Find where the given text appears and provide that cell's center as (x, y) coordinate. 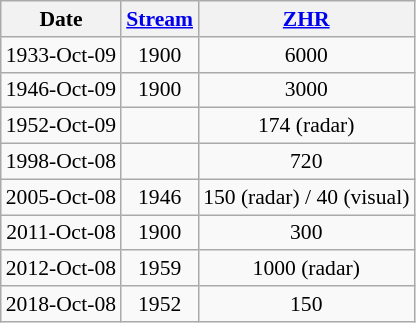
1946 (160, 197)
Date (61, 19)
2012-Oct-08 (61, 269)
ZHR (306, 19)
3000 (306, 90)
150 (306, 304)
2011-Oct-08 (61, 233)
174 (radar) (306, 126)
1959 (160, 269)
1952-Oct-09 (61, 126)
2018-Oct-08 (61, 304)
1998-Oct-08 (61, 162)
Stream (160, 19)
150 (radar) / 40 (visual) (306, 197)
300 (306, 233)
1952 (160, 304)
1933-Oct-09 (61, 55)
1946-Oct-09 (61, 90)
720 (306, 162)
1000 (radar) (306, 269)
2005-Oct-08 (61, 197)
6000 (306, 55)
